Determine the [X, Y] coordinate at the center of the cell enclosing the given text.  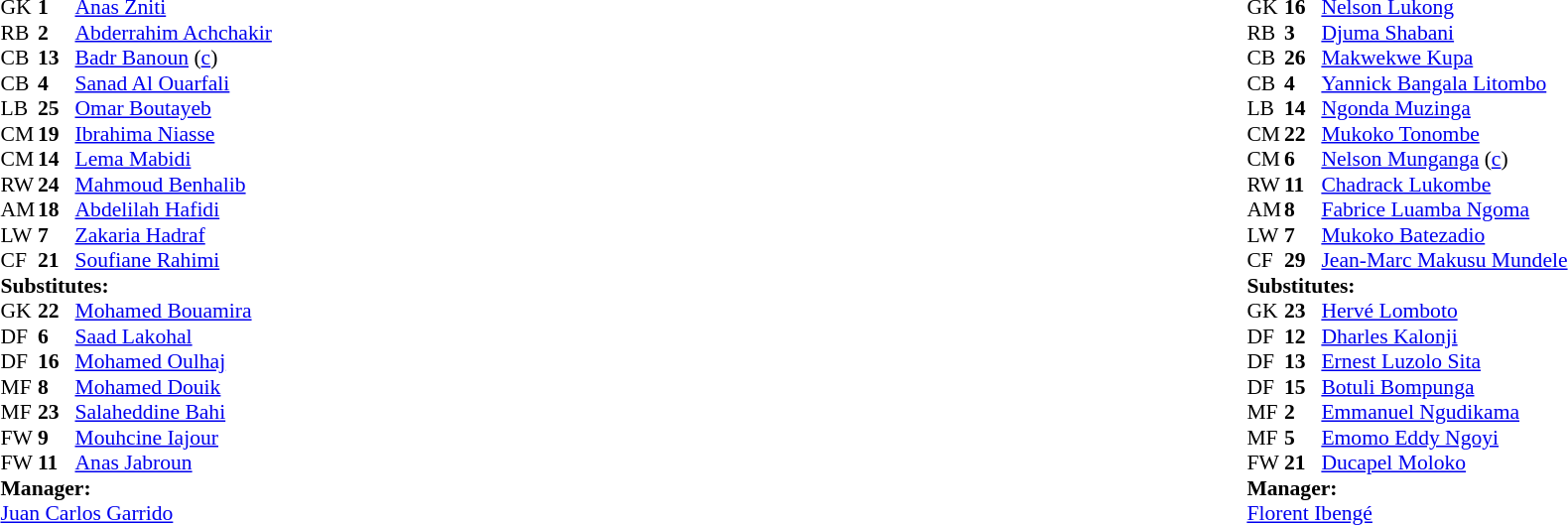
Mouhcine Iajour [174, 438]
Mohamed Bouamira [174, 311]
Ducapel Moloko [1444, 463]
Badr Banoun (c) [174, 59]
Emmanuel Ngudikama [1444, 412]
15 [1303, 387]
Mukoko Batezadio [1444, 235]
24 [57, 185]
16 [57, 362]
Abderrahim Achchakir [174, 33]
Saad Lakohal [174, 336]
Yannick Bangala Litombo [1444, 83]
Fabrice Luamba Ngoma [1444, 209]
Lema Mabidi [174, 160]
Hervé Lomboto [1444, 311]
9 [57, 438]
Mahmoud Benhalib [174, 185]
Sanad Al Ouarfali [174, 83]
Salaheddine Bahi [174, 412]
Mohamed Douik [174, 387]
Abdelilah Hafidi [174, 209]
Dharles Kalonji [1444, 336]
Ibrahima Niasse [174, 134]
12 [1303, 336]
Mukoko Tonombe [1444, 134]
Djuma Shabani [1444, 33]
Soufiane Rahimi [174, 261]
Ernest Luzolo Sita [1444, 362]
Makwekwe Kupa [1444, 59]
Mohamed Oulhaj [174, 362]
Emomo Eddy Ngoyi [1444, 438]
29 [1303, 261]
Zakaria Hadraf [174, 235]
26 [1303, 59]
Chadrack Lukombe [1444, 185]
Omar Boutayeb [174, 108]
25 [57, 108]
18 [57, 209]
Anas Jabroun [174, 463]
Ngonda Muzinga [1444, 108]
5 [1303, 438]
Jean-Marc Makusu Mundele [1444, 261]
Nelson Munganga (c) [1444, 160]
Botuli Bompunga [1444, 387]
19 [57, 134]
3 [1303, 33]
